For the text-containing cell, return its midpoint in (X, Y) coordinate format. 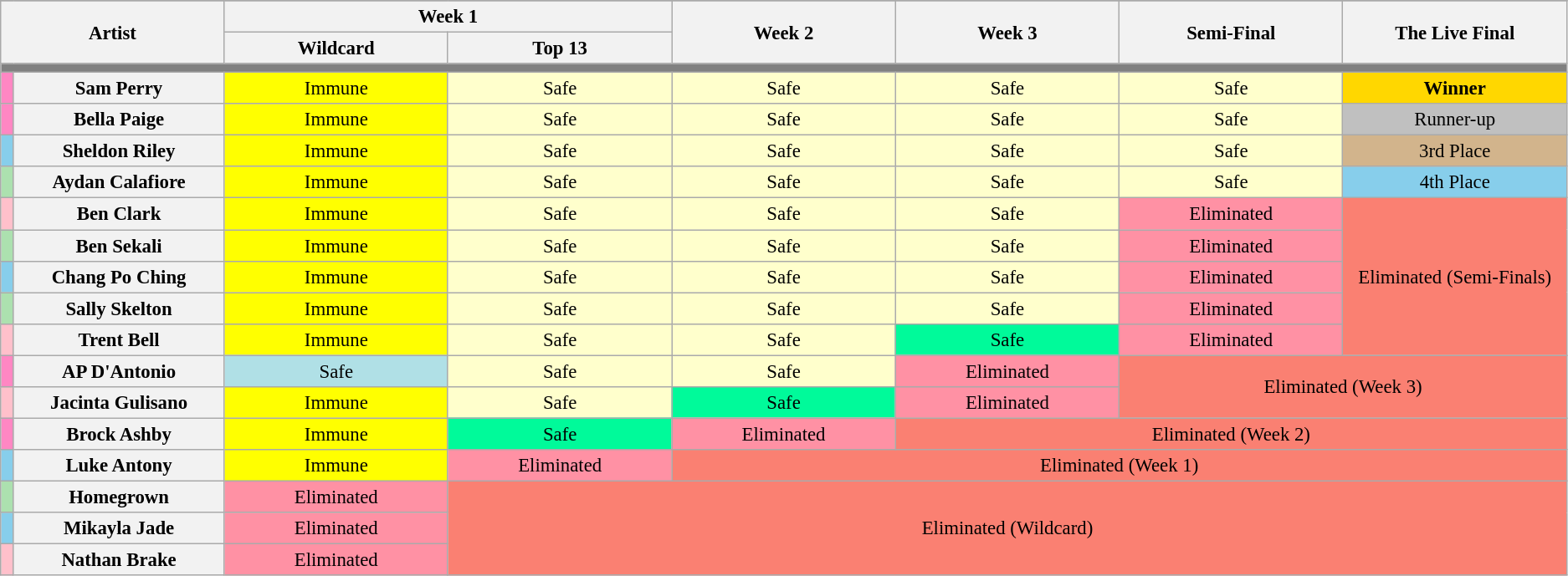
Top 13 (559, 48)
Mikayla Jade (119, 528)
Ben Sekali (119, 246)
Homegrown (119, 497)
AP D'Antonio (119, 371)
Runner-up (1454, 120)
Trent Bell (119, 339)
Eliminated (Week 3) (1344, 386)
Sam Perry (119, 89)
Bella Paige (119, 120)
Eliminated (Wildcard) (1007, 528)
Week 1 (448, 17)
The Live Final (1454, 32)
Nathan Brake (119, 560)
Luke Antony (119, 466)
Chang Po Ching (119, 277)
Brock Ashby (119, 434)
Semi-Final (1232, 32)
3rd Place (1454, 151)
Ben Clark (119, 214)
Week 3 (1007, 32)
Wildcard (336, 48)
4th Place (1454, 183)
Eliminated (Semi-Finals) (1454, 277)
Aydan Calafiore (119, 183)
Sheldon Riley (119, 151)
Week 2 (783, 32)
Eliminated (Week 1) (1120, 466)
Artist (112, 32)
Eliminated (Week 2) (1231, 434)
Sally Skelton (119, 308)
Winner (1454, 89)
Jacinta Gulisano (119, 403)
